Find where the given text appears and provide that cell's center as (x, y) coordinate. 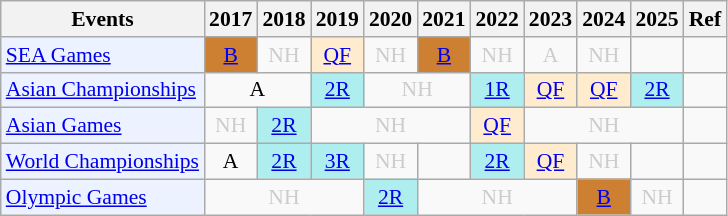
2023 (550, 19)
2021 (444, 19)
2018 (284, 19)
World Championships (102, 162)
2019 (338, 19)
SEA Games (102, 55)
2022 (498, 19)
Ref (705, 19)
Olympic Games (102, 197)
3R (338, 162)
2024 (604, 19)
Asian Games (102, 126)
Asian Championships (102, 90)
1R (498, 90)
2020 (390, 19)
2017 (230, 19)
Events (102, 19)
2025 (656, 19)
